Provide the (X, Y) coordinate of the cell's center where the given text is located.  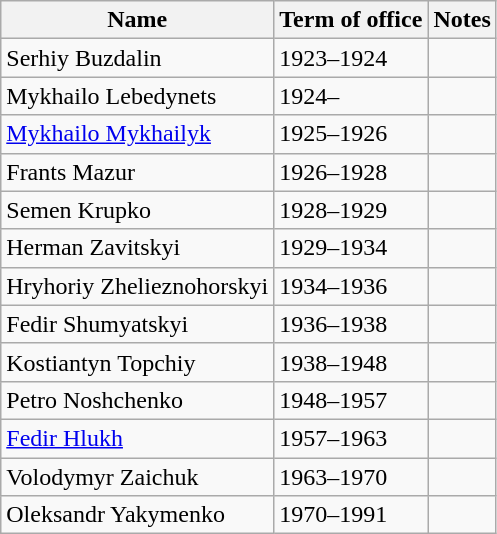
1934–1936 (351, 286)
Mykhailo Mykhailyk (138, 134)
1957–1963 (351, 438)
Hryhoriy Zhelieznohorskyi (138, 286)
1948–1957 (351, 400)
Fedir Shumyatskyi (138, 324)
Mykhailo Lebedynets (138, 96)
1926–1928 (351, 172)
Serhiy Buzdalin (138, 58)
Term of office (351, 20)
1923–1924 (351, 58)
Volodymyr Zaichuk (138, 477)
Petro Noshchenko (138, 400)
1925–1926 (351, 134)
Name (138, 20)
1924– (351, 96)
1963–1970 (351, 477)
Fedir Hlukh (138, 438)
Kostiantyn Topchiy (138, 362)
Semen Krupko (138, 210)
Frants Mazur (138, 172)
Oleksandr Yakymenko (138, 515)
1938–1948 (351, 362)
Herman Zavitskyi (138, 248)
Notes (462, 20)
1928–1929 (351, 210)
1970–1991 (351, 515)
1936–1938 (351, 324)
1929–1934 (351, 248)
